Locate the cell with the specified text and output its [x, y] center coordinate. 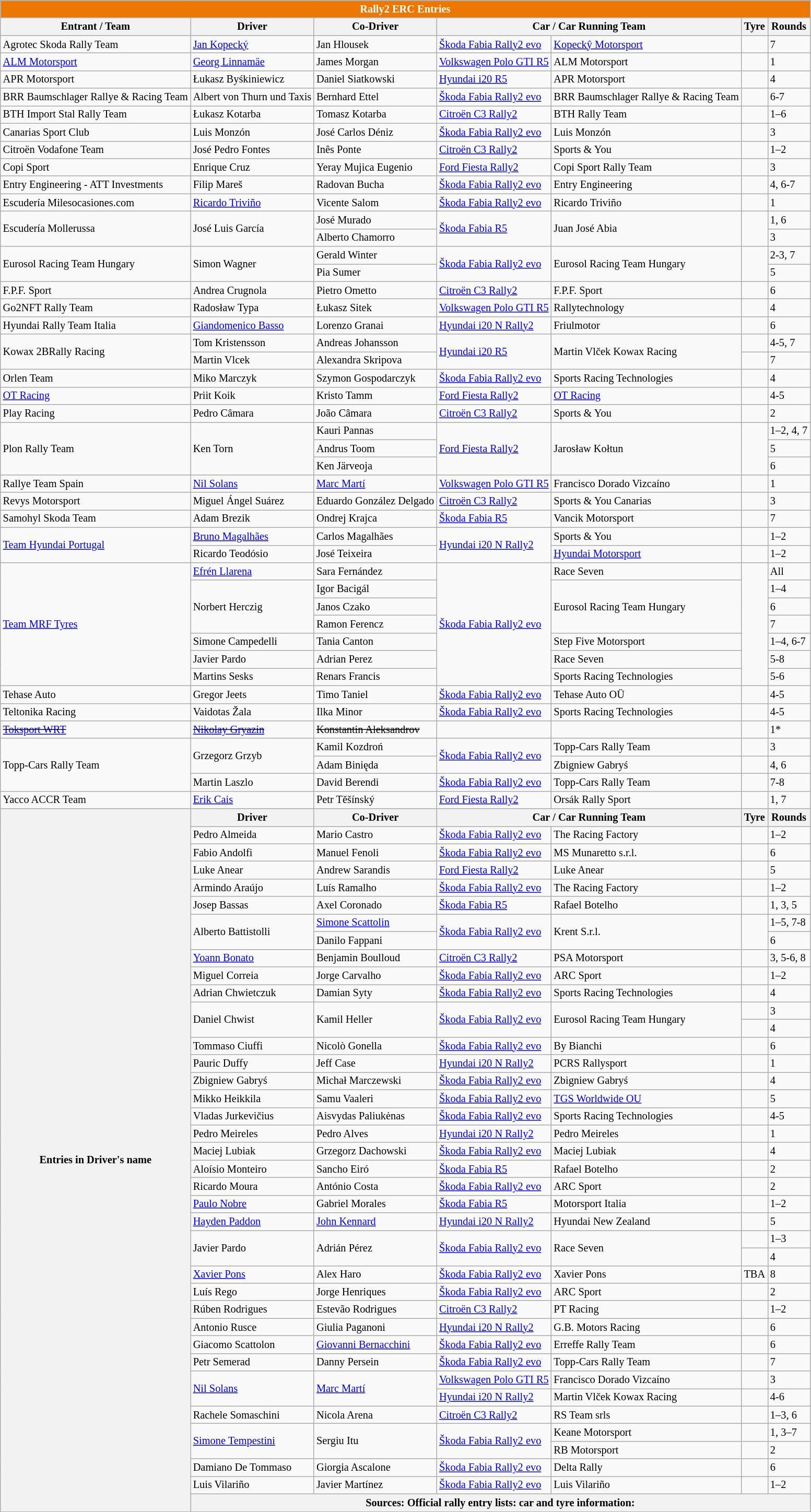
PSA Motorsport [647, 958]
Filip Mareš [252, 185]
Delta Rally [647, 1468]
Step Five Motorsport [647, 642]
Luís Ramalho [375, 888]
Andreas Johansson [375, 343]
José Carlos Déniz [375, 132]
José Pedro Fontes [252, 150]
RS Team srls [647, 1415]
Estevão Rodrigues [375, 1309]
Andrea Crugnola [252, 290]
Fabio Andolfi [252, 853]
1–3 [789, 1239]
Danilo Fappani [375, 940]
Norbert Herczig [252, 607]
Radovan Bucha [375, 185]
Team MRF Tyres [96, 624]
Andrus Toom [375, 448]
3, 5-6, 8 [789, 958]
Martin Vlcek [252, 360]
Alexandra Skripova [375, 360]
Motorsport Italia [647, 1204]
Miguel Correia [252, 975]
Radosław Typa [252, 308]
1–6 [789, 114]
PT Racing [647, 1309]
1, 7 [789, 800]
Hyundai Motorsport [647, 554]
Nicola Arena [375, 1415]
Mikko Heikkila [252, 1098]
John Kennard [375, 1222]
Alberto Battistolli [252, 931]
Entrant / Team [96, 27]
Timo Taniel [375, 694]
Kamil Heller [375, 1019]
1, 3–7 [789, 1432]
Erik Cais [252, 800]
Adrian Chwietczuk [252, 993]
Entry Engineering [647, 185]
TGS Worldwide OU [647, 1098]
Miguel Ángel Suárez [252, 501]
Tehase Auto OÜ [647, 694]
Hayden Paddon [252, 1222]
Josep Bassas [252, 905]
Andrew Sarandis [375, 870]
Ricardo Teodósio [252, 554]
Giulia Paganoni [375, 1327]
5-8 [789, 659]
BTH Import Stal Rally Team [96, 114]
PCRS Rallysport [647, 1064]
Citroën Vodafone Team [96, 150]
Efrén Llarena [252, 571]
Javier Martínez [375, 1485]
1–5, 7-8 [789, 923]
Enrique Cruz [252, 167]
Martins Sesks [252, 677]
Paulo Nobre [252, 1204]
5-6 [789, 677]
Damiano De Tommaso [252, 1468]
Tommaso Ciuffi [252, 1046]
Danny Persein [375, 1362]
Carlos Magalhães [375, 536]
Ilka Minor [375, 712]
Michał Marczewski [375, 1081]
Priit Koik [252, 396]
Georg Linnamäe [252, 62]
Vladas Jurkevičius [252, 1116]
Yoann Bonato [252, 958]
Adam Binięda [375, 765]
José Murado [375, 220]
David Berendi [375, 782]
João Câmara [375, 413]
Hyundai New Zealand [647, 1222]
Revys Motorsport [96, 501]
Armindo Araújo [252, 888]
Entries in Driver's name [96, 1160]
7-8 [789, 782]
Jan Hlousek [375, 44]
Sancho Eiró [375, 1169]
Adrian Perez [375, 659]
Krent S.r.l. [647, 931]
1–4 [789, 589]
Łukasz Byśkiniewicz [252, 79]
Sports & You Canarias [647, 501]
Tania Canton [375, 642]
Tehase Auto [96, 694]
Jorge Carvalho [375, 975]
Damian Syty [375, 993]
8 [789, 1274]
TBA [755, 1274]
Ken Järveoja [375, 466]
Ondrej Krajca [375, 518]
Miko Marczyk [252, 378]
Friulmotor [647, 325]
Igor Bacigál [375, 589]
Copi Sport Rally Team [647, 167]
Alberto Chamorro [375, 238]
4-6 [789, 1397]
Grzegorz Dachowski [375, 1151]
Jarosław Kołtun [647, 448]
Alex Haro [375, 1274]
Petr Těšínský [375, 800]
Agrotec Skoda Rally Team [96, 44]
Pietro Ometto [375, 290]
Toksport WRT [96, 729]
Łukasz Kotarba [252, 114]
1–2, 4, 7 [789, 431]
Gerald Winter [375, 255]
Daniel Chwist [252, 1019]
Aisvydas Paliukėnas [375, 1116]
4, 6-7 [789, 185]
Kamil Kozdroń [375, 747]
Benjamin Boulloud [375, 958]
All [789, 571]
Szymon Gospodarczyk [375, 378]
Luís Rego [252, 1292]
Łukasz Sitek [375, 308]
Pedro Alves [375, 1133]
Aloísio Monteiro [252, 1169]
Tomasz Kotarba [375, 114]
RB Motorsport [647, 1450]
Nikolay Gryazin [252, 729]
Inês Ponte [375, 150]
Pia Sumer [375, 273]
4-5, 7 [789, 343]
Tom Kristensson [252, 343]
Rúben Rodrigues [252, 1309]
Janos Czako [375, 607]
Samu Vaaleri [375, 1098]
6-7 [789, 97]
Martin Laszlo [252, 782]
2-3, 7 [789, 255]
Vicente Salom [375, 203]
James Morgan [375, 62]
Gregor Jeets [252, 694]
Yeray Mujica Eugenio [375, 167]
Ken Torn [252, 448]
Team Hyundai Portugal [96, 545]
Rally2 ERC Entries [405, 9]
Vaidotas Žala [252, 712]
Lorenzo Granai [375, 325]
Canarias Sport Club [96, 132]
Mario Castro [375, 835]
1, 3, 5 [789, 905]
Petr Semerad [252, 1362]
Pedro Almeida [252, 835]
Juan José Abia [647, 229]
Play Racing [96, 413]
Jorge Henriques [375, 1292]
Jeff Case [375, 1064]
Kauri Pannas [375, 431]
Plon Rally Team [96, 448]
Bruno Magalhães [252, 536]
António Costa [375, 1186]
Eduardo González Delgado [375, 501]
Giandomenico Basso [252, 325]
BTH Rally Team [647, 114]
Antonio Rusce [252, 1327]
Orlen Team [96, 378]
1–4, 6-7 [789, 642]
Hyundai Rally Team Italia [96, 325]
Konstantin Aleksandrov [375, 729]
Go2NFT Rally Team [96, 308]
Manuel Fenoli [375, 853]
Adam Brezik [252, 518]
Renars Francis [375, 677]
Grzegorz Grzyb [252, 756]
José Luis García [252, 229]
Samohyl Skoda Team [96, 518]
Entry Engineering - ATT Investments [96, 185]
Ramon Ferencz [375, 624]
Sara Fernández [375, 571]
1–3, 6 [789, 1415]
4, 6 [789, 765]
Pedro Câmara [252, 413]
Orsák Rally Sport [647, 800]
Escudería Milesocasiones.com [96, 203]
Escudería Mollerussa [96, 229]
Kopeckŷ Motorsport [647, 44]
Adrián Pérez [375, 1248]
Kristo Tamm [375, 396]
Sergiu Itu [375, 1441]
Ricardo Moura [252, 1186]
Albert von Thurn und Taxis [252, 97]
By Bianchi [647, 1046]
Simon Wagner [252, 264]
José Teixeira [375, 554]
Vancik Motorsport [647, 518]
Simone Scattolin [375, 923]
Nicolò Gonella [375, 1046]
Keane Motorsport [647, 1432]
Erreffe Rally Team [647, 1344]
Jan Kopecký [252, 44]
Giorgia Ascalone [375, 1468]
Rallytechnology [647, 308]
Axel Coronado [375, 905]
Giovanni Bernacchini [375, 1344]
Yacco ACCR Team [96, 800]
Bernhard Ettel [375, 97]
G.B. Motors Racing [647, 1327]
Rachele Somaschini [252, 1415]
Simone Tempestini [252, 1441]
Daniel Siatkowski [375, 79]
Gabriel Morales [375, 1204]
Simone Campedelli [252, 642]
Rallye Team Spain [96, 483]
Pauric Duffy [252, 1064]
Copi Sport [96, 167]
MS Munaretto s.r.l. [647, 853]
1* [789, 729]
Sources: Official rally entry lists: car and tyre information: [500, 1503]
Giacomo Scattolon [252, 1344]
Teltonika Racing [96, 712]
1, 6 [789, 220]
Kowax 2BRally Racing [96, 352]
